Pinpoint the cell where the given text exists, returning its (X, Y) midpoint coordinate. 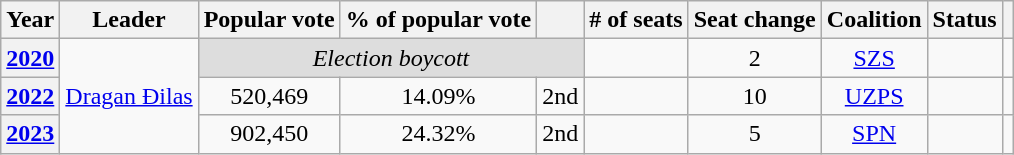
Dragan Đilas (129, 96)
UZPS (874, 96)
Popular vote (269, 20)
Coalition (874, 20)
SZS (874, 58)
Year (30, 20)
14.09% (438, 96)
# of seats (636, 20)
Status (964, 20)
Seat change (754, 20)
2020 (30, 58)
% of popular vote (438, 20)
2023 (30, 134)
902,450 (269, 134)
Election boycott (391, 58)
2022 (30, 96)
5 (754, 134)
10 (754, 96)
24.32% (438, 134)
Leader (129, 20)
SPN (874, 134)
520,469 (269, 96)
2 (754, 58)
